Return the [x, y] coordinate for the center point of the cell that contains the specified text.  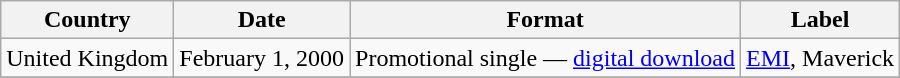
February 1, 2000 [262, 58]
Date [262, 20]
EMI, Maverick [820, 58]
Label [820, 20]
Promotional single — digital download [546, 58]
Format [546, 20]
Country [88, 20]
United Kingdom [88, 58]
